Search for the cell housing the specified text and yield its (x, y) center coordinate. 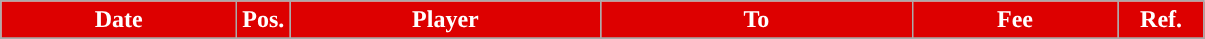
To (756, 20)
Pos. (264, 20)
Ref. (1161, 20)
Player (446, 20)
Fee (1015, 20)
Date (119, 20)
